Locate the cell with the specified text and output its [x, y] center coordinate. 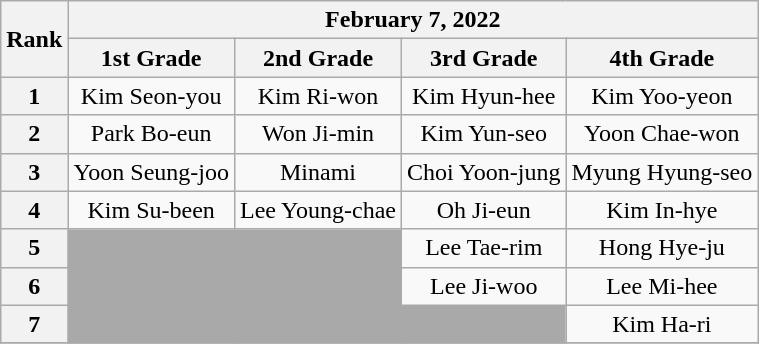
Kim Ha-ri [662, 324]
Kim Yoo-yeon [662, 96]
Lee Young-chae [318, 210]
4 [34, 210]
3rd Grade [484, 58]
Lee Ji-woo [484, 286]
Park Bo-eun [152, 134]
6 [34, 286]
Yoon Chae-won [662, 134]
1st Grade [152, 58]
Kim Hyun-hee [484, 96]
4th Grade [662, 58]
Minami [318, 172]
1 [34, 96]
Kim Ri-won [318, 96]
Hong Hye-ju [662, 248]
Kim Su-been [152, 210]
Yoon Seung-joo [152, 172]
Myung Hyung-seo [662, 172]
Kim Seon-you [152, 96]
Lee Mi-hee [662, 286]
3 [34, 172]
2 [34, 134]
Kim In-hye [662, 210]
5 [34, 248]
Oh Ji-eun [484, 210]
Rank [34, 39]
Choi Yoon-jung [484, 172]
Won Ji-min [318, 134]
Lee Tae-rim [484, 248]
2nd Grade [318, 58]
7 [34, 324]
February 7, 2022 [413, 20]
Kim Yun-seo [484, 134]
